From the cell containing the given text, extract its center point as (X, Y) coordinate. 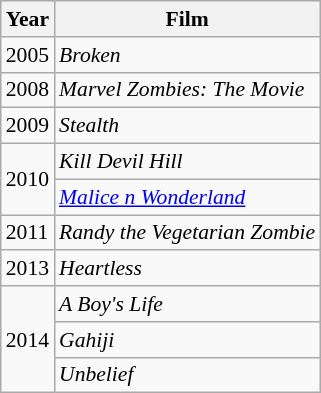
2009 (28, 126)
2013 (28, 269)
Unbelief (187, 375)
Film (187, 19)
2010 (28, 180)
Gahiji (187, 340)
Malice n Wonderland (187, 197)
Kill Devil Hill (187, 162)
Heartless (187, 269)
Randy the Vegetarian Zombie (187, 233)
Year (28, 19)
2011 (28, 233)
2008 (28, 90)
Marvel Zombies: The Movie (187, 90)
A Boy's Life (187, 304)
2005 (28, 55)
2014 (28, 340)
Stealth (187, 126)
Broken (187, 55)
